From the cell containing the given text, extract its center point as [X, Y] coordinate. 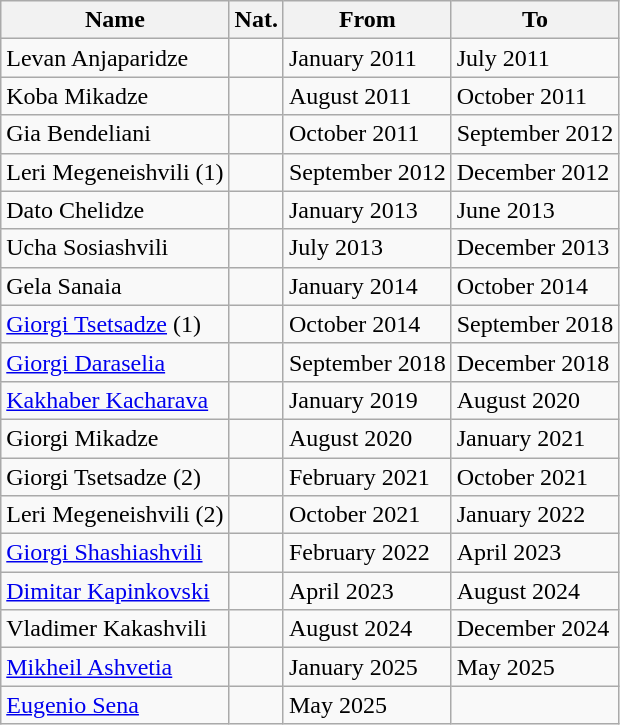
To [535, 20]
Giorgi Daraselia [115, 362]
Leri Megeneishvili (2) [115, 515]
June 2013 [535, 210]
Name [115, 20]
December 2012 [535, 172]
February 2021 [367, 477]
February 2022 [367, 553]
July 2013 [367, 248]
July 2011 [535, 58]
December 2013 [535, 248]
January 2025 [367, 667]
Giorgi Tsetsadze (2) [115, 477]
January 2014 [367, 286]
December 2018 [535, 362]
Koba Mikadze [115, 96]
Mikheil Ashvetia [115, 667]
Dato Chelidze [115, 210]
January 2021 [535, 438]
From [367, 20]
Dimitar Kapinkovski [115, 591]
Leri Megeneishvili (1) [115, 172]
Levan Anjaparidze [115, 58]
Giorgi Shashiashvili [115, 553]
Giorgi Tsetsadze (1) [115, 324]
August 2011 [367, 96]
January 2022 [535, 515]
Giorgi Mikadze [115, 438]
January 2013 [367, 210]
Kakhaber Kacharava [115, 400]
Nat. [256, 20]
January 2011 [367, 58]
Vladimer Kakashvili [115, 629]
January 2019 [367, 400]
Ucha Sosiashvili [115, 248]
Gela Sanaia [115, 286]
Gia Bendeliani [115, 134]
Eugenio Sena [115, 705]
December 2024 [535, 629]
